Capture the cell that displays the provided text and extract its (X, Y) central coordinate. 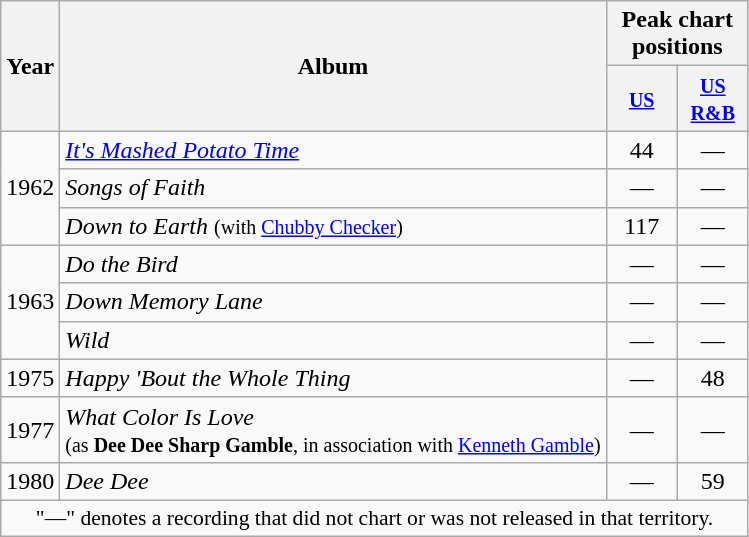
59 (712, 481)
"—" denotes a recording that did not chart or was not released in that territory. (375, 518)
Happy 'Bout the Whole Thing (333, 378)
US (642, 98)
1962 (30, 188)
1963 (30, 302)
Peak chart positions (677, 34)
1977 (30, 430)
What Color Is Love (as Dee Dee Sharp Gamble, in association with Kenneth Gamble) (333, 430)
Do the Bird (333, 264)
It's Mashed Potato Time (333, 150)
Down to Earth (with Chubby Checker) (333, 226)
Down Memory Lane (333, 302)
1975 (30, 378)
117 (642, 226)
Wild (333, 340)
Songs of Faith (333, 188)
US R&B (712, 98)
Dee Dee (333, 481)
48 (712, 378)
Year (30, 66)
Album (333, 66)
44 (642, 150)
1980 (30, 481)
